Return (x, y) of the center of cell containing provided text 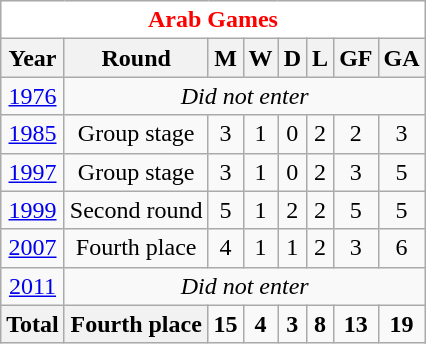
Second round (136, 210)
13 (356, 324)
19 (402, 324)
1999 (33, 210)
8 (320, 324)
1985 (33, 134)
L (320, 58)
2007 (33, 248)
1976 (33, 96)
GF (356, 58)
W (260, 58)
Year (33, 58)
15 (226, 324)
Total (33, 324)
GA (402, 58)
Round (136, 58)
1997 (33, 172)
D (292, 58)
Arab Games (213, 20)
M (226, 58)
6 (402, 248)
2011 (33, 286)
